Locate the cell with the specified text and output its (X, Y) center coordinate. 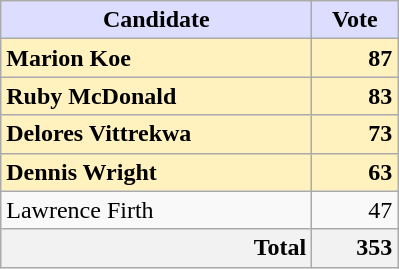
Ruby McDonald (156, 96)
47 (355, 210)
Candidate (156, 20)
63 (355, 172)
Delores Vittrekwa (156, 134)
Lawrence Firth (156, 210)
Total (156, 248)
353 (355, 248)
Dennis Wright (156, 172)
83 (355, 96)
Marion Koe (156, 58)
73 (355, 134)
87 (355, 58)
Vote (355, 20)
